Return (x, y) of the center of cell containing provided text 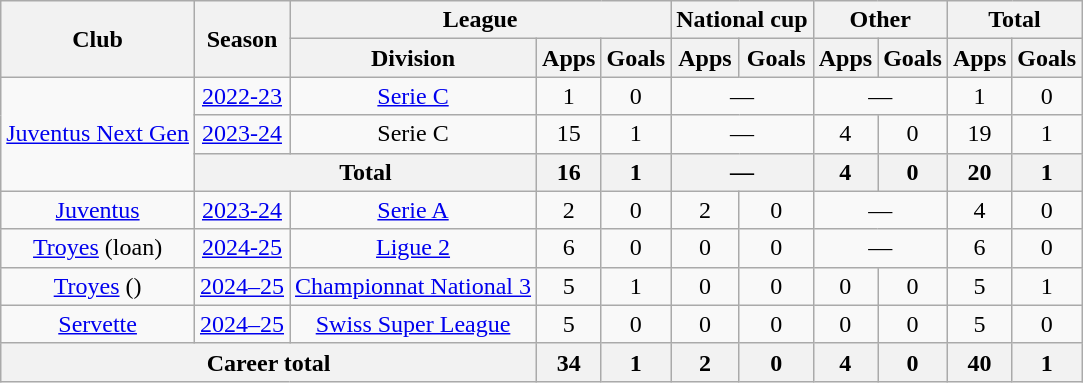
Troyes () (98, 286)
34 (569, 362)
National cup (742, 20)
Servette (98, 324)
15 (569, 134)
40 (979, 362)
Other (880, 20)
Championnat National 3 (414, 286)
Career total (269, 362)
Juventus (98, 210)
Division (414, 58)
Juventus Next Gen (98, 134)
Ligue 2 (414, 248)
16 (569, 172)
Troyes (loan) (98, 248)
19 (979, 134)
Swiss Super League (414, 324)
League (480, 20)
Serie A (414, 210)
Club (98, 39)
20 (979, 172)
2022-23 (242, 96)
Season (242, 39)
2024-25 (242, 248)
